Find where the given text appears and provide that cell's center as [x, y] coordinate. 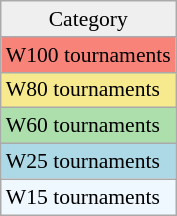
W60 tournaments [88, 126]
W80 tournaments [88, 90]
Category [88, 19]
W100 tournaments [88, 55]
W15 tournaments [88, 197]
W25 tournaments [88, 162]
